For the text-containing cell, return its midpoint in (x, y) coordinate format. 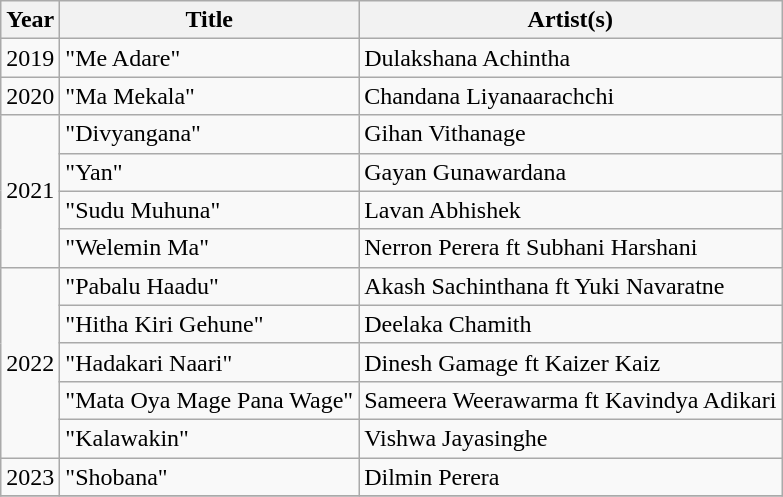
Dinesh Gamage ft Kaizer Kaiz (570, 362)
Vishwa Jayasinghe (570, 438)
Chandana Liyanaarachchi (570, 96)
Dilmin Perera (570, 477)
Year (30, 20)
2022 (30, 362)
2021 (30, 191)
"Hadakari Naari" (210, 362)
Gihan Vithanage (570, 134)
"Ma Mekala" (210, 96)
Deelaka Chamith (570, 324)
Lavan Abhishek (570, 210)
"Shobana" (210, 477)
"Yan" (210, 172)
"Me Adare" (210, 58)
Dulakshana Achintha (570, 58)
"Kalawakin" (210, 438)
"Hitha Kiri Gehune" (210, 324)
2020 (30, 96)
"Welemin Ma" (210, 248)
2023 (30, 477)
"Mata Oya Mage Pana Wage" (210, 400)
Artist(s) (570, 20)
Gayan Gunawardana (570, 172)
Akash Sachinthana ft Yuki Navaratne (570, 286)
2019 (30, 58)
Nerron Perera ft Subhani Harshani (570, 248)
"Sudu Muhuna" (210, 210)
Sameera Weerawarma ft Kavindya Adikari (570, 400)
Title (210, 20)
"Pabalu Haadu" (210, 286)
"Divyangana" (210, 134)
